Search for the cell housing the specified text and yield its [X, Y] center coordinate. 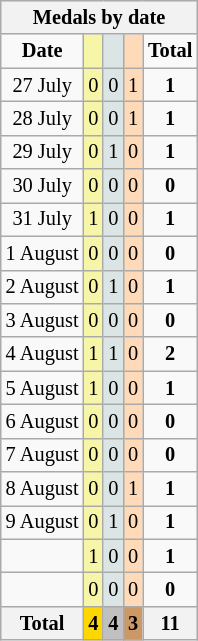
6 August [42, 421]
Date [42, 51]
3 [133, 623]
31 July [42, 219]
Medals by date [100, 17]
2 [170, 354]
9 August [42, 522]
30 July [42, 186]
1 August [42, 253]
11 [170, 623]
4 August [42, 354]
2 August [42, 287]
7 August [42, 455]
27 July [42, 85]
29 July [42, 152]
5 August [42, 388]
28 July [42, 118]
3 August [42, 320]
8 August [42, 489]
